From the cell containing the given text, extract its center point as (x, y) coordinate. 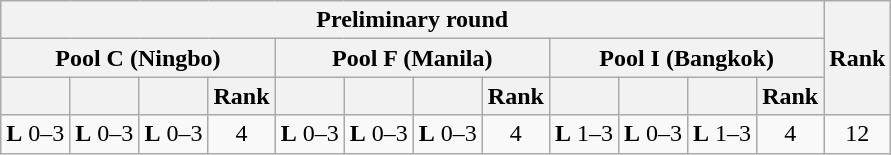
Preliminary round (412, 20)
Pool I (Bangkok) (686, 58)
12 (858, 134)
Pool F (Manila) (412, 58)
Pool C (Ningbo) (138, 58)
